Capture the cell that displays the provided text and extract its (x, y) central coordinate. 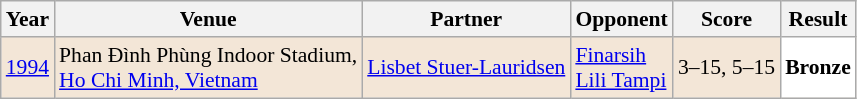
Result (818, 19)
3–15, 5–15 (726, 68)
Score (726, 19)
Venue (208, 19)
Bronze (818, 68)
Finarsih Lili Tampi (622, 68)
Lisbet Stuer-Lauridsen (466, 68)
Partner (466, 19)
Opponent (622, 19)
Year (28, 19)
Phan Đình Phùng Indoor Stadium,Ho Chi Minh, Vietnam (208, 68)
1994 (28, 68)
